Capture the cell that displays the provided text and extract its (X, Y) central coordinate. 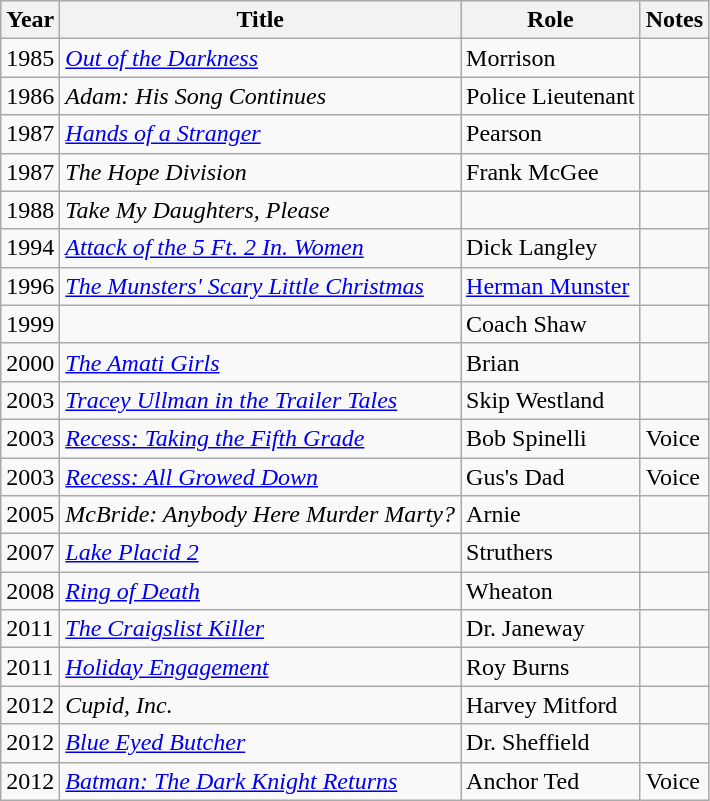
Dr. Sheffield (551, 743)
Morrison (551, 58)
Recess: Taking the Fifth Grade (260, 438)
1996 (30, 286)
McBride: Anybody Here Murder Marty? (260, 515)
Attack of the 5 Ft. 2 In. Women (260, 248)
Struthers (551, 553)
Recess: All Growed Down (260, 477)
Skip Westland (551, 400)
1999 (30, 324)
The Craigslist Killer (260, 629)
Take My Daughters, Please (260, 210)
1985 (30, 58)
Brian (551, 362)
Wheaton (551, 591)
Coach Shaw (551, 324)
2007 (30, 553)
Ring of Death (260, 591)
2008 (30, 591)
Roy Burns (551, 667)
Bob Spinelli (551, 438)
Blue Eyed Butcher (260, 743)
Role (551, 20)
Gus's Dad (551, 477)
1994 (30, 248)
Cupid, Inc. (260, 705)
2000 (30, 362)
The Hope Division (260, 172)
Pearson (551, 134)
Adam: His Song Continues (260, 96)
Dr. Janeway (551, 629)
Dick Langley (551, 248)
Police Lieutenant (551, 96)
2005 (30, 515)
Year (30, 20)
Hands of a Stranger (260, 134)
Herman Munster (551, 286)
Anchor Ted (551, 781)
Arnie (551, 515)
Notes (674, 20)
Frank McGee (551, 172)
Lake Placid 2 (260, 553)
Harvey Mitford (551, 705)
Tracey Ullman in the Trailer Tales (260, 400)
Batman: The Dark Knight Returns (260, 781)
Title (260, 20)
1988 (30, 210)
1986 (30, 96)
The Munsters' Scary Little Christmas (260, 286)
Out of the Darkness (260, 58)
The Amati Girls (260, 362)
Holiday Engagement (260, 667)
